Pinpoint the cell where the given text exists, returning its [x, y] midpoint coordinate. 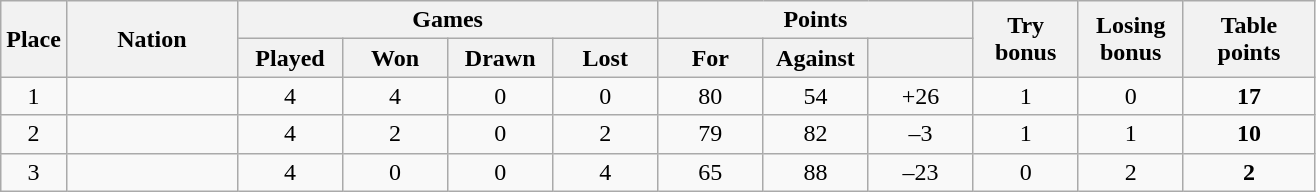
Trybonus [1026, 39]
Tablepoints [1248, 39]
88 [816, 172]
Against [816, 58]
80 [710, 96]
Drawn [500, 58]
Nation [152, 39]
54 [816, 96]
Lost [606, 58]
–3 [920, 134]
Won [396, 58]
–23 [920, 172]
For [710, 58]
17 [1248, 96]
Losingbonus [1130, 39]
10 [1248, 134]
+26 [920, 96]
65 [710, 172]
Points [816, 20]
79 [710, 134]
3 [34, 172]
Place [34, 39]
Played [290, 58]
Games [447, 20]
82 [816, 134]
